Capture the cell that displays the provided text and extract its [X, Y] central coordinate. 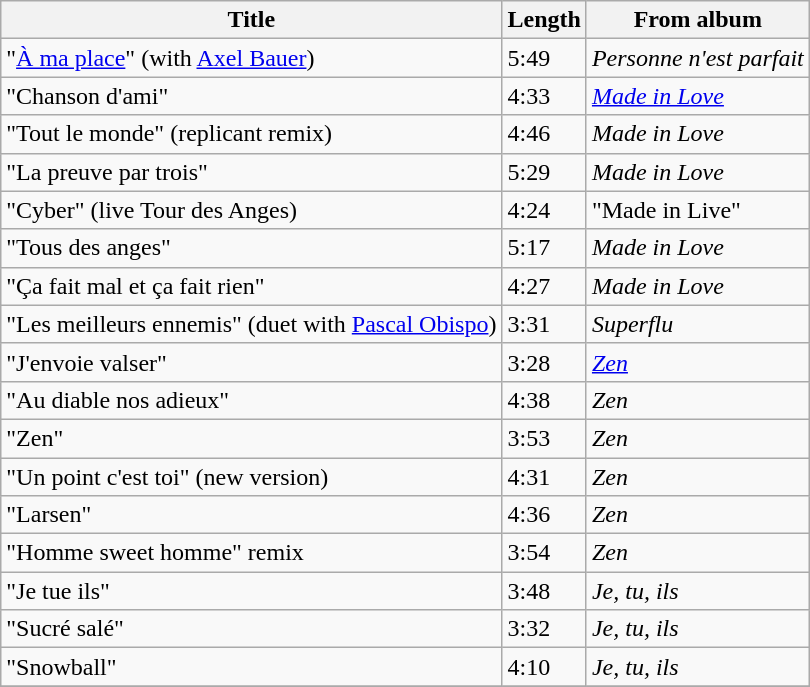
"À ma place" (with Axel Bauer) [252, 58]
"Chanson d'ami" [252, 96]
"Larsen" [252, 515]
Superflu [698, 324]
From album [698, 20]
Length [544, 20]
5:29 [544, 172]
3:32 [544, 629]
"La preuve par trois" [252, 172]
"Les meilleurs ennemis" (duet with Pascal Obispo) [252, 324]
3:28 [544, 362]
5:17 [544, 248]
3:53 [544, 438]
"Ça fait mal et ça fait rien" [252, 286]
"Sucré salé" [252, 629]
"Snowball" [252, 667]
"Tout le monde" (replicant remix) [252, 134]
"Au diable nos adieux" [252, 400]
3:48 [544, 591]
4:31 [544, 477]
4:38 [544, 400]
4:24 [544, 210]
"Cyber" (live Tour des Anges) [252, 210]
"Made in Live" [698, 210]
4:10 [544, 667]
3:54 [544, 553]
"Un point c'est toi" (new version) [252, 477]
"J'envoie valser" [252, 362]
"Zen" [252, 438]
"Tous des anges" [252, 248]
4:36 [544, 515]
5:49 [544, 58]
Title [252, 20]
Personne n'est parfait [698, 58]
"Homme sweet homme" remix [252, 553]
4:46 [544, 134]
4:27 [544, 286]
4:33 [544, 96]
3:31 [544, 324]
"Je tue ils" [252, 591]
